Return (X, Y) of the center of cell containing provided text 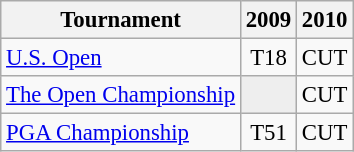
2010 (325, 20)
The Open Championship (121, 95)
T51 (268, 133)
Tournament (121, 20)
U.S. Open (121, 58)
2009 (268, 20)
PGA Championship (121, 133)
T18 (268, 58)
